Capture the cell that displays the provided text and extract its (X, Y) central coordinate. 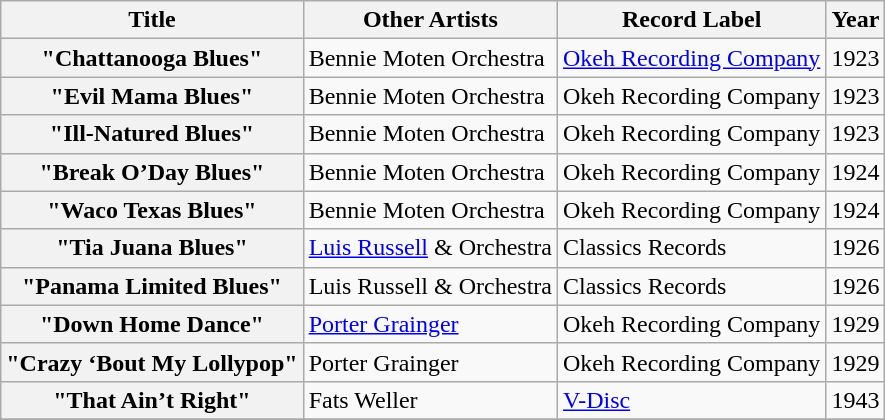
"Chattanooga Blues" (152, 58)
"Crazy ‘Bout My Lollypop" (152, 362)
"Evil Mama Blues" (152, 96)
V-Disc (692, 400)
"That Ain’t Right" (152, 400)
"Break O’Day Blues" (152, 172)
Year (856, 20)
Record Label (692, 20)
Title (152, 20)
"Tia Juana Blues" (152, 248)
"Waco Texas Blues" (152, 210)
Fats Weller (430, 400)
1943 (856, 400)
"Down Home Dance" (152, 324)
"Panama Limited Blues" (152, 286)
Other Artists (430, 20)
"Ill-Natured Blues" (152, 134)
